For the text-containing cell, return its midpoint in (X, Y) coordinate format. 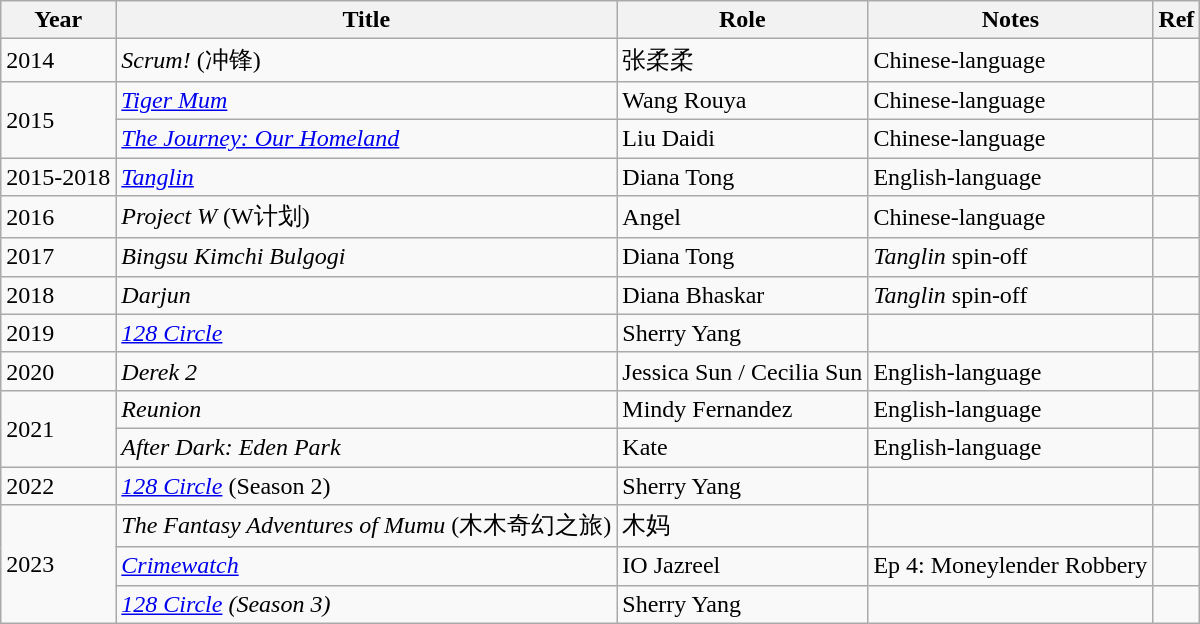
IO Jazreel (742, 566)
Tiger Mum (366, 100)
2014 (58, 60)
128 Circle (366, 333)
2015-2018 (58, 177)
2019 (58, 333)
Wang Rouya (742, 100)
Year (58, 20)
木妈 (742, 526)
After Dark: Eden Park (366, 447)
Diana Bhaskar (742, 295)
2023 (58, 564)
Jessica Sun / Cecilia Sun (742, 371)
Role (742, 20)
Title (366, 20)
2020 (58, 371)
Tanglin (366, 177)
The Fantasy Adventures of Mumu (木木奇幻之旅) (366, 526)
Ref (1176, 20)
Reunion (366, 409)
2021 (58, 428)
2018 (58, 295)
Project W (W计划) (366, 218)
Liu Daidi (742, 138)
Notes (1010, 20)
Darjun (366, 295)
张柔柔 (742, 60)
2015 (58, 119)
2022 (58, 485)
128 Circle (Season 3) (366, 604)
2016 (58, 218)
Kate (742, 447)
Derek 2 (366, 371)
Mindy Fernandez (742, 409)
Scrum! (冲锋) (366, 60)
2017 (58, 257)
Ep 4: Moneylender Robbery (1010, 566)
Bingsu Kimchi Bulgogi (366, 257)
Angel (742, 218)
Crimewatch (366, 566)
128 Circle (Season 2) (366, 485)
The Journey: Our Homeland (366, 138)
